Find where the given text appears and provide that cell's center as (X, Y) coordinate. 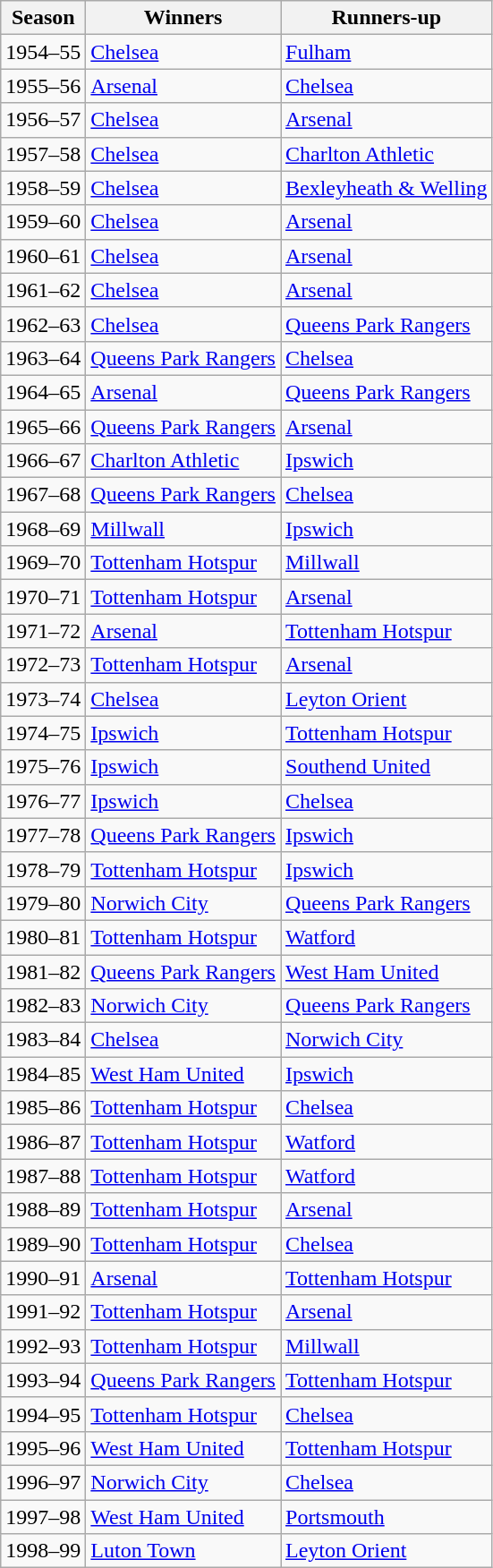
1970–71 (43, 597)
1983–84 (43, 1040)
1959–60 (43, 222)
1974–75 (43, 733)
1987–88 (43, 1176)
1965–66 (43, 427)
Fulham (387, 52)
Portsmouth (387, 1517)
1963–64 (43, 358)
1979–80 (43, 903)
1966–67 (43, 461)
1994–95 (43, 1414)
Southend United (387, 767)
1956–57 (43, 120)
1982–83 (43, 1006)
1975–76 (43, 767)
1964–65 (43, 392)
1986–87 (43, 1142)
Runners-up (387, 18)
1993–94 (43, 1380)
Bexleyheath & Welling (387, 188)
1977–78 (43, 835)
1989–90 (43, 1244)
1990–91 (43, 1278)
1958–59 (43, 188)
1960–61 (43, 256)
1961–62 (43, 290)
Winners (183, 18)
Season (43, 18)
1984–85 (43, 1074)
1972–73 (43, 665)
1985–86 (43, 1108)
1980–81 (43, 937)
1969–70 (43, 563)
1978–79 (43, 869)
1973–74 (43, 699)
Luton Town (183, 1551)
1997–98 (43, 1517)
1967–68 (43, 495)
1998–99 (43, 1551)
1957–58 (43, 154)
1991–92 (43, 1312)
1954–55 (43, 52)
1962–63 (43, 324)
1996–97 (43, 1482)
1988–89 (43, 1210)
1968–69 (43, 529)
1981–82 (43, 971)
1971–72 (43, 631)
1976–77 (43, 801)
1995–96 (43, 1448)
1955–56 (43, 86)
1992–93 (43, 1346)
